Search for the cell housing the specified text and yield its (x, y) center coordinate. 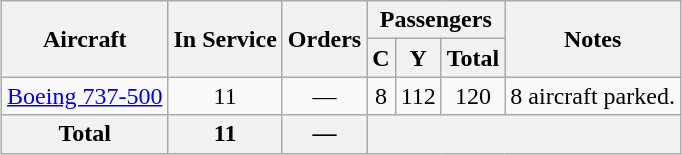
Passengers (436, 20)
112 (418, 96)
C (381, 58)
120 (473, 96)
8 aircraft parked. (593, 96)
Y (418, 58)
Orders (324, 39)
Aircraft (85, 39)
In Service (225, 39)
Boeing 737-500 (85, 96)
Notes (593, 39)
8 (381, 96)
